Pinpoint the cell where the given text exists, returning its (X, Y) midpoint coordinate. 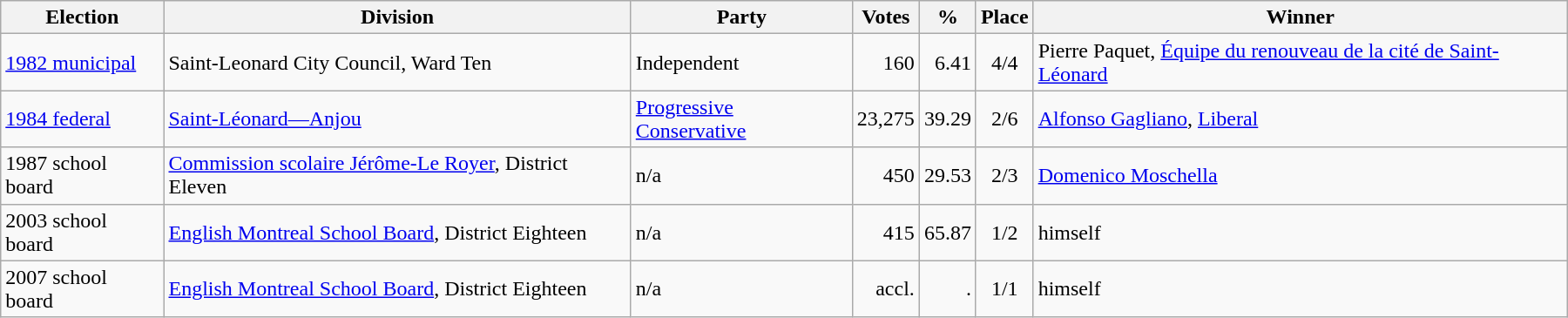
% (948, 17)
1/2 (1004, 232)
65.87 (948, 232)
accl. (885, 289)
Pierre Paquet, Équipe du renouveau de la cité de Saint-Léonard (1300, 63)
Votes (885, 17)
Place (1004, 17)
Alfonso Gagliano, Liberal (1300, 118)
Division (397, 17)
4/4 (1004, 63)
2007 school board (82, 289)
Domenico Moschella (1300, 176)
Election (82, 17)
Progressive Conservative (741, 118)
2003 school board (82, 232)
1/1 (1004, 289)
29.53 (948, 176)
450 (885, 176)
Winner (1300, 17)
1984 federal (82, 118)
Commission scolaire Jérôme-Le Royer, District Eleven (397, 176)
1987 school board (82, 176)
6.41 (948, 63)
415 (885, 232)
23,275 (885, 118)
. (948, 289)
160 (885, 63)
2/3 (1004, 176)
39.29 (948, 118)
Party (741, 17)
Saint-Léonard—Anjou (397, 118)
1982 municipal (82, 63)
Saint-Leonard City Council, Ward Ten (397, 63)
2/6 (1004, 118)
Independent (741, 63)
